Detect which cell encompasses the target text, then output its [X, Y] center coordinate. 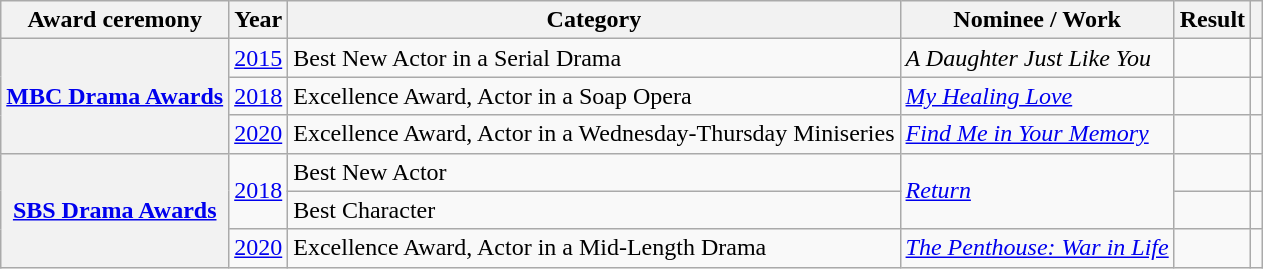
Best New Actor in a Serial Drama [594, 58]
The Penthouse: War in Life [1037, 248]
Excellence Award, Actor in a Mid-Length Drama [594, 248]
Category [594, 20]
Result [1212, 20]
Nominee / Work [1037, 20]
Excellence Award, Actor in a Wednesday-Thursday Miniseries [594, 134]
Best New Actor [594, 172]
2015 [258, 58]
SBS Drama Awards [115, 210]
Find Me in Your Memory [1037, 134]
A Daughter Just Like You [1037, 58]
Best Character [594, 210]
My Healing Love [1037, 96]
Award ceremony [115, 20]
Return [1037, 191]
MBC Drama Awards [115, 96]
Excellence Award, Actor in a Soap Opera [594, 96]
Year [258, 20]
